Return the (X, Y) coordinate for the center point of the cell that contains the specified text.  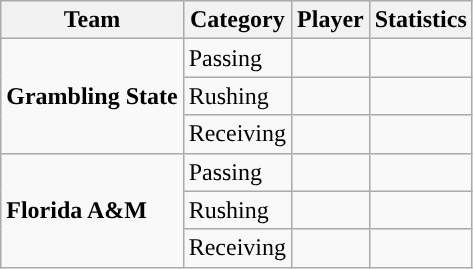
Statistics (420, 20)
Team (92, 20)
Grambling State (92, 96)
Category (237, 20)
Player (331, 20)
Florida A&M (92, 210)
